Determine the [X, Y] coordinate at the center of the cell enclosing the given text.  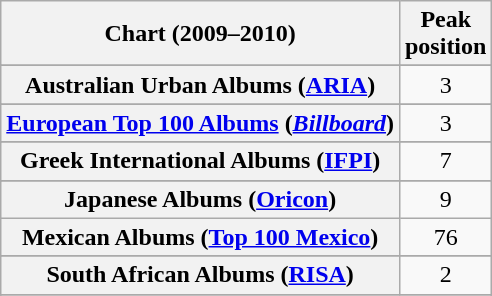
Japanese Albums (Oricon) [200, 199]
7 [445, 161]
9 [445, 199]
European Top 100 Albums (Billboard) [200, 123]
Australian Urban Albums (ARIA) [200, 85]
76 [445, 237]
Greek International Albums (IFPI) [200, 161]
Mexican Albums (Top 100 Mexico) [200, 237]
Peakposition [445, 34]
Chart (2009–2010) [200, 34]
2 [445, 275]
South African Albums (RISA) [200, 275]
